Locate the cell with the specified text and output its [X, Y] center coordinate. 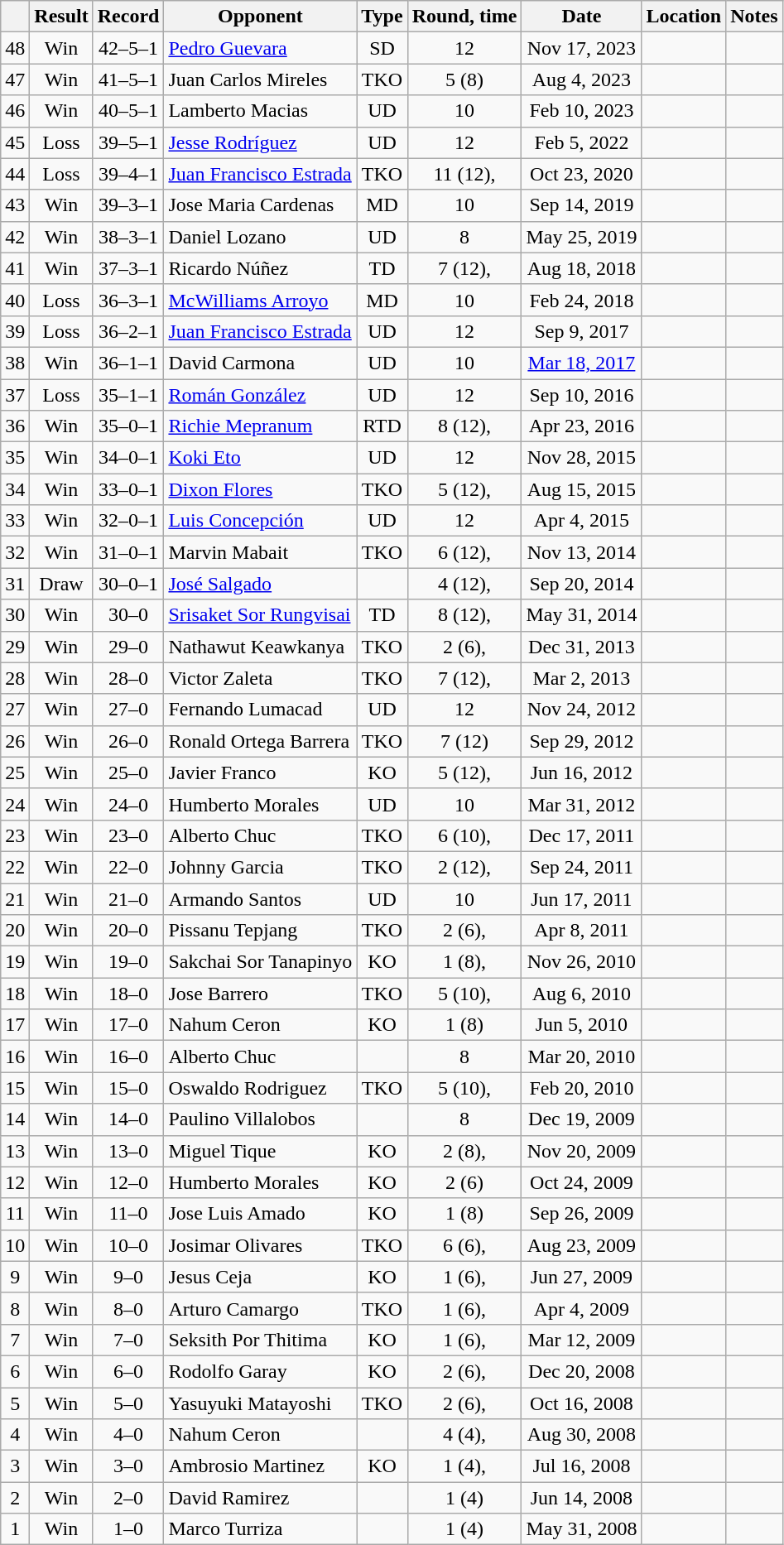
13–0 [128, 1151]
Jose Barrero [260, 994]
35–1–1 [128, 395]
Yasuyuki Matayoshi [260, 1403]
May 25, 2019 [581, 237]
Aug 15, 2015 [581, 489]
29–0 [128, 647]
Apr 4, 2009 [581, 1308]
Jun 14, 2008 [581, 1498]
Jul 16, 2008 [581, 1466]
Dec 19, 2009 [581, 1119]
19–0 [128, 962]
Nathawut Keawkanya [260, 647]
Mar 2, 2013 [581, 678]
Aug 6, 2010 [581, 994]
Paulino Villalobos [260, 1119]
1 [15, 1529]
Location [684, 17]
Pedro Guevara [260, 48]
7 [15, 1340]
Jose Maria Cardenas [260, 205]
27 [15, 710]
22 [15, 867]
May 31, 2014 [581, 615]
18 [15, 994]
Dec 31, 2013 [581, 647]
7 (12) [464, 741]
Round, time [464, 17]
3 [15, 1466]
30–0–1 [128, 584]
Opponent [260, 17]
Aug 18, 2018 [581, 268]
RTD [382, 426]
Luis Concepción [260, 521]
2 (8), [464, 1151]
10–0 [128, 1245]
36–3–1 [128, 300]
Jun 27, 2009 [581, 1277]
9 [15, 1277]
17–0 [128, 1025]
15–0 [128, 1088]
Marvin Mabait [260, 552]
2 [15, 1498]
8–0 [128, 1308]
25 [15, 772]
SD [382, 48]
48 [15, 48]
45 [15, 142]
Fernando Lumacad [260, 710]
6 (10), [464, 835]
Mar 12, 2009 [581, 1340]
1–0 [128, 1529]
1 (4), [464, 1466]
Mar 20, 2010 [581, 1056]
Record [128, 17]
José Salgado [260, 584]
28 [15, 678]
Result [61, 17]
2–0 [128, 1498]
Pissanu Tepjang [260, 931]
29 [15, 647]
Apr 23, 2016 [581, 426]
Nov 26, 2010 [581, 962]
Koki Eto [260, 458]
18–0 [128, 994]
30 [15, 615]
Sep 10, 2016 [581, 395]
27–0 [128, 710]
20 [15, 931]
Jesse Rodríguez [260, 142]
15 [15, 1088]
44 [15, 174]
42 [15, 237]
Aug 23, 2009 [581, 1245]
47 [15, 79]
28–0 [128, 678]
Srisaket Sor Rungvisai [260, 615]
4 [15, 1435]
Sep 14, 2019 [581, 205]
19 [15, 962]
35 [15, 458]
2 (12), [464, 867]
36–2–1 [128, 331]
Jun 16, 2012 [581, 772]
5–0 [128, 1403]
Mar 31, 2012 [581, 804]
Ricardo Núñez [260, 268]
1 (8), [464, 962]
Feb 24, 2018 [581, 300]
26–0 [128, 741]
Richie Mepranum [260, 426]
Sakchai Sor Tanapinyo [260, 962]
Dec 20, 2008 [581, 1371]
26 [15, 741]
12–0 [128, 1182]
20–0 [128, 931]
Dixon Flores [260, 489]
42–5–1 [128, 48]
5 (8) [464, 79]
Armando Santos [260, 898]
2 (6) [464, 1182]
33 [15, 521]
31 [15, 584]
Nov 20, 2009 [581, 1151]
Sep 24, 2011 [581, 867]
16 [15, 1056]
21 [15, 898]
Johnny Garcia [260, 867]
38 [15, 363]
Nov 13, 2014 [581, 552]
Feb 10, 2023 [581, 111]
Lamberto Macias [260, 111]
11–0 [128, 1214]
Date [581, 17]
25–0 [128, 772]
Juan Carlos Mireles [260, 79]
Sep 29, 2012 [581, 741]
14–0 [128, 1119]
Mar 18, 2017 [581, 363]
13 [15, 1151]
6 (6), [464, 1245]
Ambrosio Martinez [260, 1466]
Victor Zaleta [260, 678]
40–5–1 [128, 111]
6 (12), [464, 552]
38–3–1 [128, 237]
14 [15, 1119]
Apr 8, 2011 [581, 931]
36 [15, 426]
Jose Luis Amado [260, 1214]
37–3–1 [128, 268]
Feb 20, 2010 [581, 1088]
17 [15, 1025]
Javier Franco [260, 772]
39–5–1 [128, 142]
Jun 5, 2010 [581, 1025]
41 [15, 268]
Jun 17, 2011 [581, 898]
37 [15, 395]
11 (12), [464, 174]
Aug 30, 2008 [581, 1435]
Notes [754, 17]
32 [15, 552]
Nov 28, 2015 [581, 458]
22–0 [128, 867]
41–5–1 [128, 79]
31–0–1 [128, 552]
Seksith Por Thitima [260, 1340]
24 [15, 804]
34–0–1 [128, 458]
33–0–1 [128, 489]
35–0–1 [128, 426]
Sep 9, 2017 [581, 331]
May 31, 2008 [581, 1529]
Marco Turriza [260, 1529]
4 (4), [464, 1435]
Oct 16, 2008 [581, 1403]
6 [15, 1371]
Oct 24, 2009 [581, 1182]
9–0 [128, 1277]
Nov 24, 2012 [581, 710]
Daniel Lozano [260, 237]
Nov 17, 2023 [581, 48]
Rodolfo Garay [260, 1371]
24–0 [128, 804]
Type [382, 17]
21–0 [128, 898]
7–0 [128, 1340]
Dec 17, 2011 [581, 835]
43 [15, 205]
32–0–1 [128, 521]
Jesus Ceja [260, 1277]
39–4–1 [128, 174]
Román González [260, 395]
Miguel Tique [260, 1151]
39–3–1 [128, 205]
Oct 23, 2020 [581, 174]
5 [15, 1403]
Arturo Camargo [260, 1308]
Draw [61, 584]
6–0 [128, 1371]
Oswaldo Rodriguez [260, 1088]
David Ramirez [260, 1498]
4 (12), [464, 584]
McWilliams Arroyo [260, 300]
Sep 26, 2009 [581, 1214]
23 [15, 835]
30–0 [128, 615]
46 [15, 111]
11 [15, 1214]
Sep 20, 2014 [581, 584]
David Carmona [260, 363]
4–0 [128, 1435]
Apr 4, 2015 [581, 521]
39 [15, 331]
16–0 [128, 1056]
Josimar Olivares [260, 1245]
40 [15, 300]
3–0 [128, 1466]
23–0 [128, 835]
36–1–1 [128, 363]
34 [15, 489]
Feb 5, 2022 [581, 142]
Ronald Ortega Barrera [260, 741]
Aug 4, 2023 [581, 79]
